Provide the [x, y] coordinate of the cell's center where the given text is located.  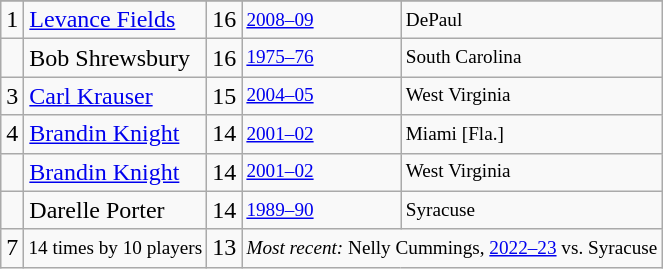
1989–90 [322, 210]
Levance Fields [116, 20]
2008–09 [322, 20]
4 [12, 134]
Carl Krauser [116, 96]
Darelle Porter [116, 210]
Syracuse [532, 210]
15 [224, 96]
DePaul [532, 20]
2004–05 [322, 96]
14 times by 10 players [116, 248]
3 [12, 96]
Miami [Fla.] [532, 134]
1 [12, 20]
1975–76 [322, 58]
Bob Shrewsbury [116, 58]
13 [224, 248]
7 [12, 248]
Most recent: Nelly Cummings, 2022–23 vs. Syracuse [452, 248]
South Carolina [532, 58]
